For the text-containing cell, return its midpoint in (x, y) coordinate format. 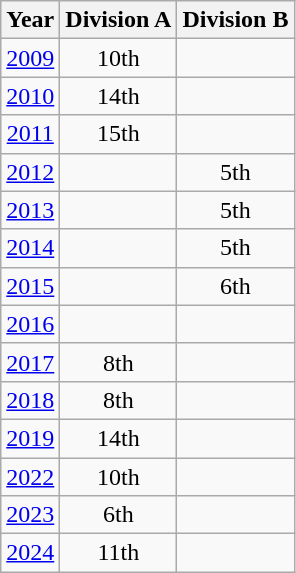
11th (118, 553)
2012 (30, 172)
Division B (236, 20)
2024 (30, 553)
2015 (30, 286)
2018 (30, 400)
2023 (30, 515)
2014 (30, 248)
15th (118, 134)
2010 (30, 96)
2017 (30, 362)
2016 (30, 324)
2013 (30, 210)
2022 (30, 477)
Division A (118, 20)
2009 (30, 58)
Year (30, 20)
2019 (30, 438)
2011 (30, 134)
